Return (X, Y) of the center of cell containing provided text 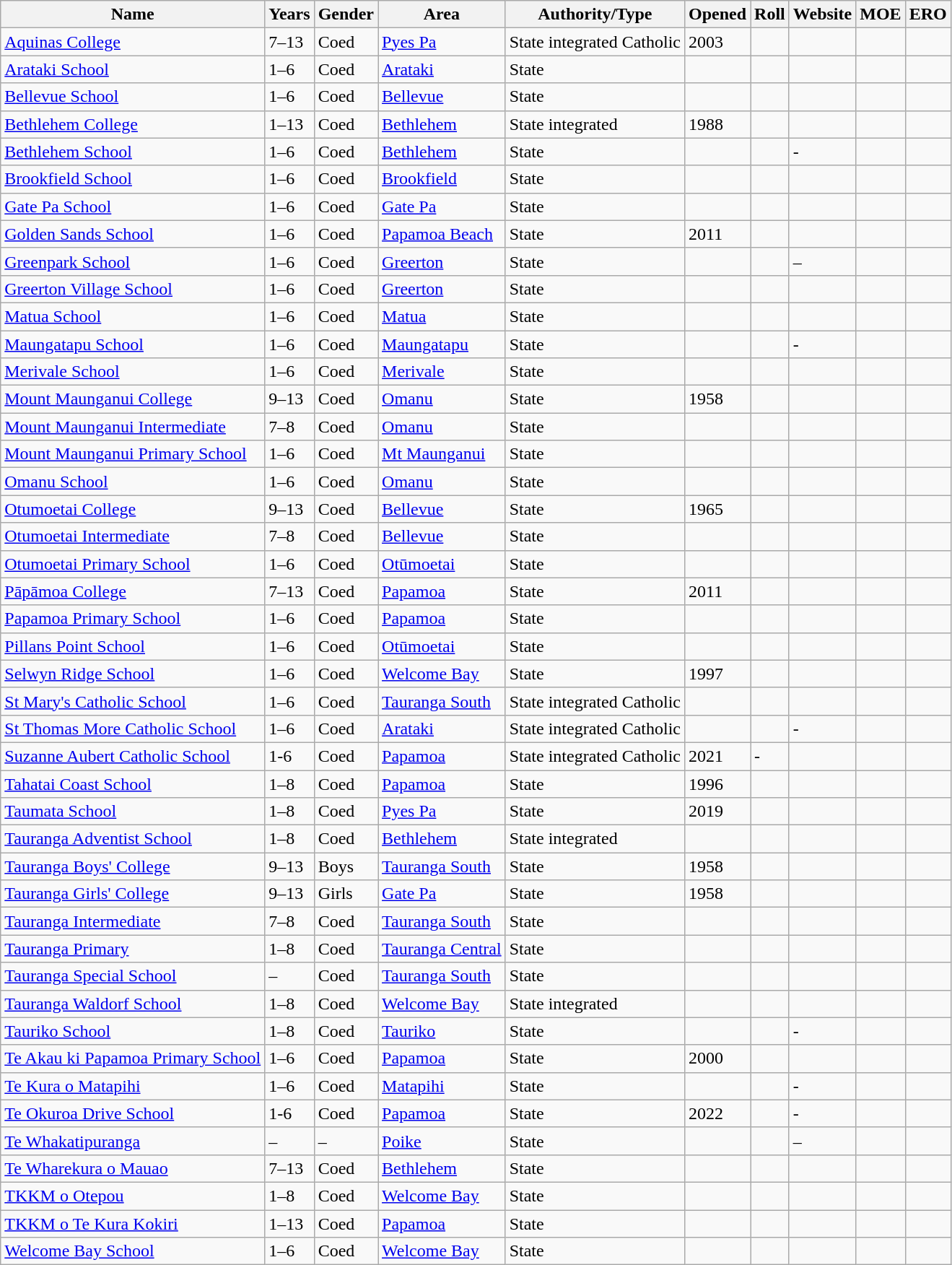
Name (133, 14)
Mount Maunganui College (133, 399)
Maungatapu School (133, 344)
Matapihi (442, 1086)
Pillans Point School (133, 646)
1988 (717, 124)
Tauranga Central (442, 949)
TKKM o Te Kura Kokiri (133, 1224)
Gender (346, 14)
Brookfield School (133, 179)
Arataki School (133, 69)
Tauranga Special School (133, 976)
Te Akau ki Papamoa Primary School (133, 1058)
Welcome Bay School (133, 1251)
Pāpāmoa College (133, 591)
Roll (770, 14)
Bethlehem School (133, 152)
Maungatapu (442, 344)
Tauranga Adventist School (133, 839)
Greenpark School (133, 261)
Tahatai Coast School (133, 783)
Otumoetai College (133, 509)
2000 (717, 1058)
Golden Sands School (133, 234)
Tauriko School (133, 1031)
Otumoetai Intermediate (133, 536)
Matua School (133, 316)
Taumata School (133, 812)
Te Okuroa Drive School (133, 1113)
ERO (928, 14)
2022 (717, 1113)
2019 (717, 812)
Bellevue School (133, 97)
Te Wharekura o Mauao (133, 1168)
Te Kura o Matapihi (133, 1086)
Area (442, 14)
Tauranga Primary (133, 949)
Poike (442, 1141)
Tauranga Girls' College (133, 894)
Greerton Village School (133, 289)
Boys (346, 866)
Papamoa Beach (442, 234)
1965 (717, 509)
Aquinas College (133, 42)
1997 (717, 674)
Mount Maunganui Primary School (133, 454)
Selwyn Ridge School (133, 674)
1996 (717, 783)
Gate Pa School (133, 207)
Matua (442, 316)
Papamoa Primary School (133, 619)
Tauranga Boys' College (133, 866)
Mount Maunganui Intermediate (133, 427)
Bethlehem College (133, 124)
Mt Maunganui (442, 454)
St Thomas More Catholic School (133, 729)
St Mary's Catholic School (133, 701)
Authority/Type (595, 14)
2003 (717, 42)
Merivale (442, 372)
Website (822, 14)
Brookfield (442, 179)
Otumoetai Primary School (133, 564)
2021 (717, 756)
TKKM o Otepou (133, 1196)
Opened (717, 14)
Suzanne Aubert Catholic School (133, 756)
Tauranga Intermediate (133, 921)
MOE (881, 14)
Tauriko (442, 1031)
Te Whakatipuranga (133, 1141)
Years (289, 14)
Omanu School (133, 482)
Merivale School (133, 372)
Tauranga Waldorf School (133, 1004)
Girls (346, 894)
